Detect which cell encompasses the target text, then output its (X, Y) center coordinate. 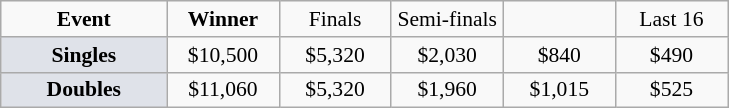
Winner (223, 19)
Last 16 (671, 19)
$840 (559, 55)
$1,960 (447, 90)
Singles (84, 55)
$525 (671, 90)
Doubles (84, 90)
$2,030 (447, 55)
Event (84, 19)
$1,015 (559, 90)
$490 (671, 55)
Semi-finals (447, 19)
Finals (335, 19)
$10,500 (223, 55)
$11,060 (223, 90)
